Return the (x, y) coordinate for the center point of the cell that contains the specified text.  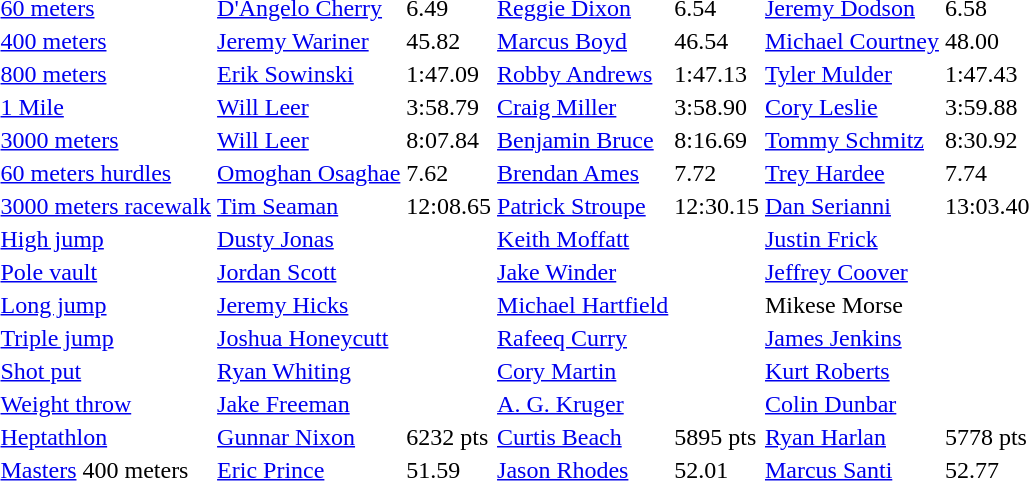
Jake Winder (583, 272)
12:30.15 (717, 206)
Robby Andrews (583, 74)
Tyler Mulder (852, 74)
Marcus Boyd (583, 41)
3:58.90 (717, 107)
Benjamin Bruce (583, 140)
1:47.09 (449, 74)
Craig Miller (583, 107)
Joshua Honeycutt (309, 338)
45.82 (449, 41)
8:07.84 (449, 140)
Jordan Scott (309, 272)
6232 pts (449, 437)
Brendan Ames (583, 173)
Tommy Schmitz (852, 140)
Trey Hardee (852, 173)
Michael Hartfield (583, 305)
Erik Sowinski (309, 74)
5895 pts (717, 437)
Dan Serianni (852, 206)
8:16.69 (717, 140)
Jake Freeman (309, 404)
Jeremy Hicks (309, 305)
7.62 (449, 173)
Ryan Harlan (852, 437)
Keith Moffatt (583, 239)
Cory Martin (583, 371)
3:58.79 (449, 107)
Dusty Jonas (309, 239)
Tim Seaman (309, 206)
Patrick Stroupe (583, 206)
Cory Leslie (852, 107)
Kurt Roberts (852, 371)
Jeremy Wariner (309, 41)
12:08.65 (449, 206)
Justin Frick (852, 239)
Colin Dunbar (852, 404)
James Jenkins (852, 338)
Omoghan Osaghae (309, 173)
Mikese Morse (852, 305)
Gunnar Nixon (309, 437)
Michael Courtney (852, 41)
Jeffrey Coover (852, 272)
7.72 (717, 173)
A. G. Kruger (583, 404)
1:47.13 (717, 74)
Ryan Whiting (309, 371)
Curtis Beach (583, 437)
46.54 (717, 41)
Rafeeq Curry (583, 338)
